Search for the cell housing the specified text and yield its (X, Y) center coordinate. 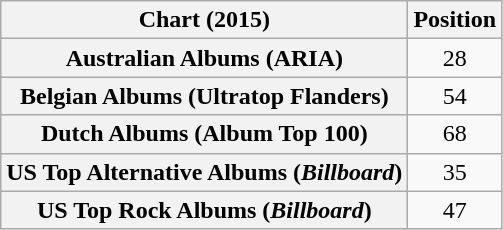
Chart (2015) (204, 20)
28 (455, 58)
54 (455, 96)
Position (455, 20)
US Top Rock Albums (Billboard) (204, 210)
US Top Alternative Albums (Billboard) (204, 172)
Australian Albums (ARIA) (204, 58)
35 (455, 172)
47 (455, 210)
Dutch Albums (Album Top 100) (204, 134)
68 (455, 134)
Belgian Albums (Ultratop Flanders) (204, 96)
